From the cell containing the given text, extract its center point as (x, y) coordinate. 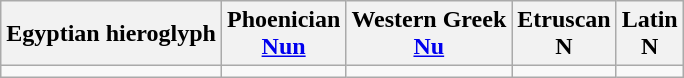
Etruscan N (564, 34)
PhoenicianNun (283, 34)
Western GreekNu (429, 34)
Latin N (650, 34)
Egyptian hieroglyph (112, 34)
